Return [x, y] of the center of cell containing provided text 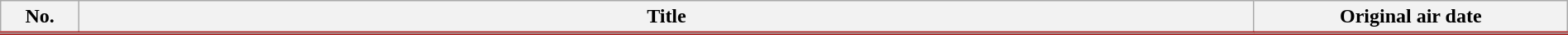
Original air date [1411, 17]
Title [667, 17]
No. [40, 17]
